Output the [x, y] coordinate of the center of the cell containing the given text.  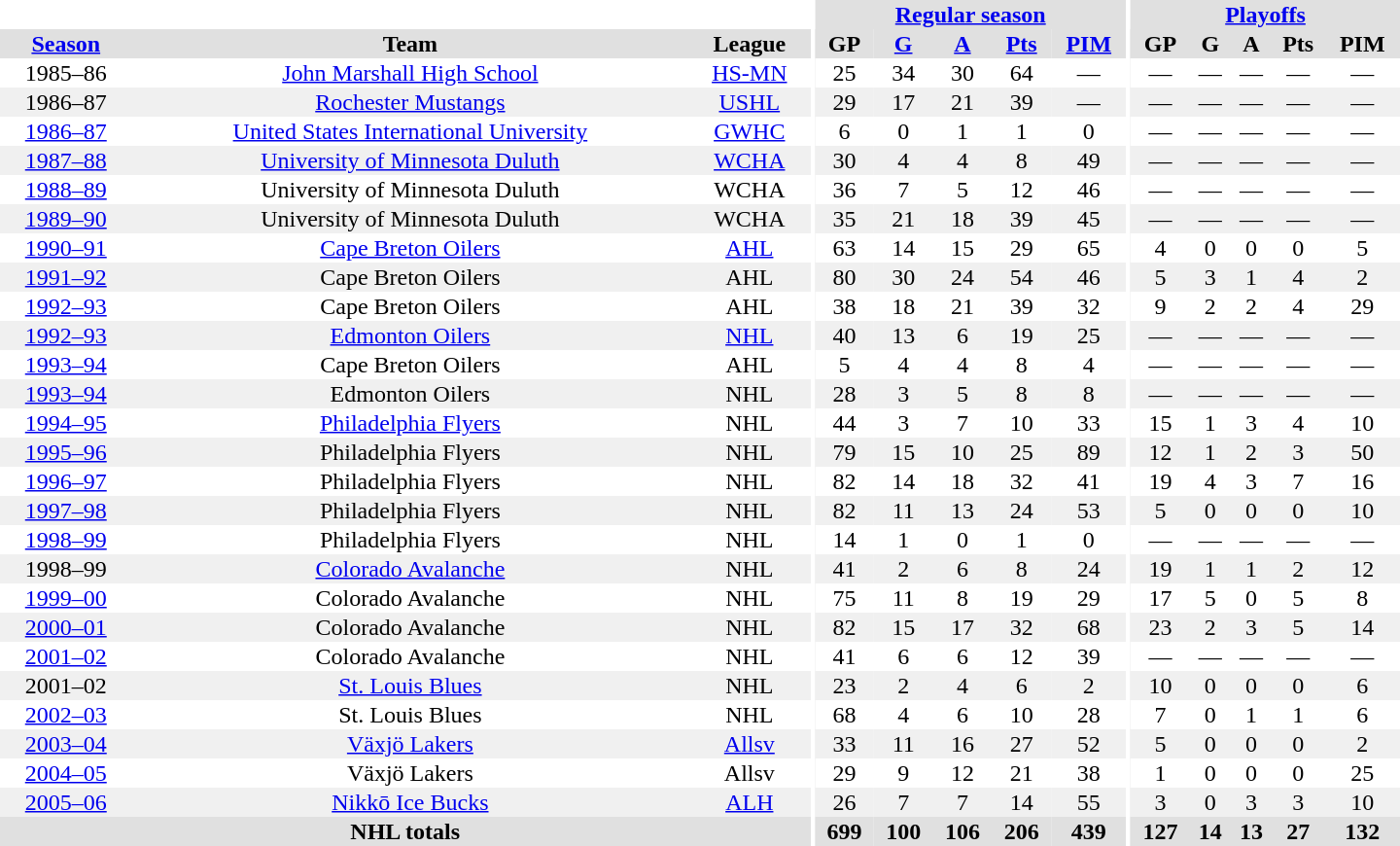
55 [1089, 802]
65 [1089, 248]
2004–05 [66, 773]
Regular season [970, 15]
44 [844, 423]
1985–86 [66, 73]
52 [1089, 744]
Team [410, 44]
2000–01 [66, 627]
2003–04 [66, 744]
Season [66, 44]
1999–00 [66, 598]
53 [1089, 511]
1997–98 [66, 511]
36 [844, 190]
40 [844, 335]
United States International University [410, 131]
1990–91 [66, 248]
1988–89 [66, 190]
NHL totals [404, 831]
699 [844, 831]
79 [844, 452]
50 [1362, 452]
54 [1021, 277]
John Marshall High School [410, 73]
GWHC [749, 131]
89 [1089, 452]
100 [904, 831]
63 [844, 248]
ALH [749, 802]
1996–97 [66, 481]
206 [1021, 831]
75 [844, 598]
45 [1089, 219]
34 [904, 73]
1995–96 [66, 452]
439 [1089, 831]
80 [844, 277]
League [749, 44]
HS-MN [749, 73]
106 [962, 831]
USHL [749, 102]
2002–03 [66, 715]
64 [1021, 73]
Rochester Mustangs [410, 102]
132 [1362, 831]
127 [1161, 831]
26 [844, 802]
49 [1089, 160]
2005–06 [66, 802]
1989–90 [66, 219]
Nikkō Ice Bucks [410, 802]
1991–92 [66, 277]
1994–95 [66, 423]
1987–88 [66, 160]
Playoffs [1266, 15]
35 [844, 219]
